Identify which cell holds the provided text, then report its (X, Y) central coordinate. 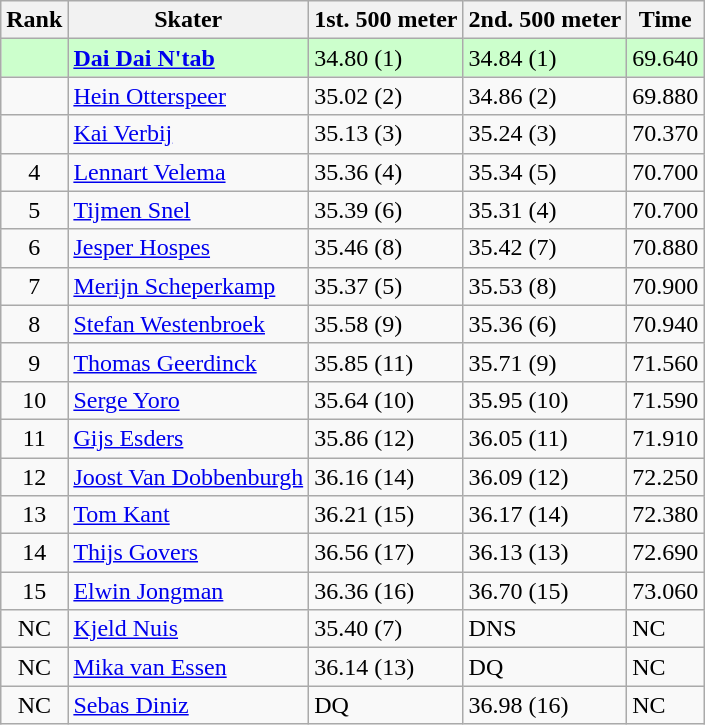
70.900 (666, 286)
Rank (34, 20)
35.95 (10) (545, 400)
35.40 (7) (386, 629)
Joost Van Dobbenburgh (188, 477)
36.70 (15) (545, 591)
Dai Dai N'tab (188, 58)
72.380 (666, 515)
35.86 (12) (386, 438)
35.24 (3) (545, 134)
1st. 500 meter (386, 20)
70.940 (666, 324)
35.42 (7) (545, 248)
35.85 (11) (386, 362)
Tijmen Snel (188, 210)
Thomas Geerdinck (188, 362)
15 (34, 591)
35.34 (5) (545, 172)
71.910 (666, 438)
DNS (545, 629)
36.98 (16) (545, 705)
36.16 (14) (386, 477)
9 (34, 362)
5 (34, 210)
Gijs Esders (188, 438)
Kjeld Nuis (188, 629)
35.37 (5) (386, 286)
35.46 (8) (386, 248)
35.31 (4) (545, 210)
36.05 (11) (545, 438)
36.14 (13) (386, 667)
Thijs Govers (188, 553)
Elwin Jongman (188, 591)
7 (34, 286)
14 (34, 553)
8 (34, 324)
Time (666, 20)
36.13 (13) (545, 553)
35.36 (6) (545, 324)
34.84 (1) (545, 58)
36.36 (16) (386, 591)
72.690 (666, 553)
36.17 (14) (545, 515)
36.09 (12) (545, 477)
34.80 (1) (386, 58)
36.56 (17) (386, 553)
12 (34, 477)
Jesper Hospes (188, 248)
73.060 (666, 591)
Sebas Diniz (188, 705)
Lennart Velema (188, 172)
Tom Kant (188, 515)
Stefan Westenbroek (188, 324)
71.560 (666, 362)
69.880 (666, 96)
6 (34, 248)
35.71 (9) (545, 362)
13 (34, 515)
Skater (188, 20)
35.53 (8) (545, 286)
70.370 (666, 134)
Mika van Essen (188, 667)
35.13 (3) (386, 134)
35.64 (10) (386, 400)
72.250 (666, 477)
Serge Yoro (188, 400)
Kai Verbij (188, 134)
69.640 (666, 58)
Hein Otterspeer (188, 96)
70.880 (666, 248)
Merijn Scheperkamp (188, 286)
35.02 (2) (386, 96)
36.21 (15) (386, 515)
35.39 (6) (386, 210)
71.590 (666, 400)
11 (34, 438)
10 (34, 400)
34.86 (2) (545, 96)
4 (34, 172)
35.58 (9) (386, 324)
35.36 (4) (386, 172)
2nd. 500 meter (545, 20)
